Detect which cell encompasses the target text, then output its [X, Y] center coordinate. 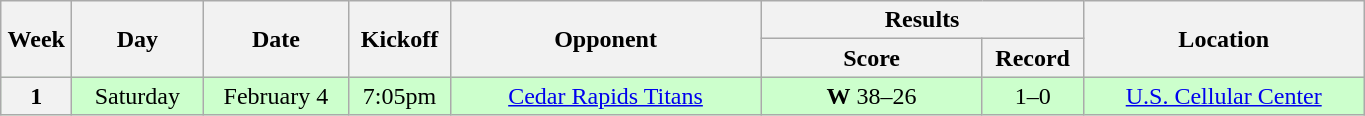
1 [36, 96]
7:05pm [400, 96]
Saturday [138, 96]
Date [276, 39]
Location [1224, 39]
Day [138, 39]
Week [36, 39]
Score [872, 58]
W 38–26 [872, 96]
Kickoff [400, 39]
Record [1032, 58]
February 4 [276, 96]
Opponent [606, 39]
Cedar Rapids Titans [606, 96]
1–0 [1032, 96]
U.S. Cellular Center [1224, 96]
Results [922, 20]
